Capture the cell that displays the provided text and extract its (x, y) central coordinate. 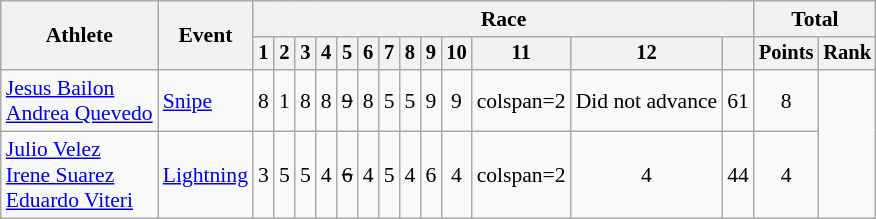
12 (647, 54)
Points (786, 54)
Julio VelezIrene SuarezEduardo Viteri (80, 176)
Race (504, 19)
Lightning (206, 176)
2 (284, 54)
Total (815, 19)
Event (206, 36)
Rank (847, 54)
11 (522, 54)
Snipe (206, 100)
Did not advance (647, 100)
10 (456, 54)
61 (738, 100)
Jesus BailonAndrea Quevedo (80, 100)
7 (390, 54)
Athlete (80, 36)
44 (738, 176)
